Find where the given text appears and provide that cell's center as (x, y) coordinate. 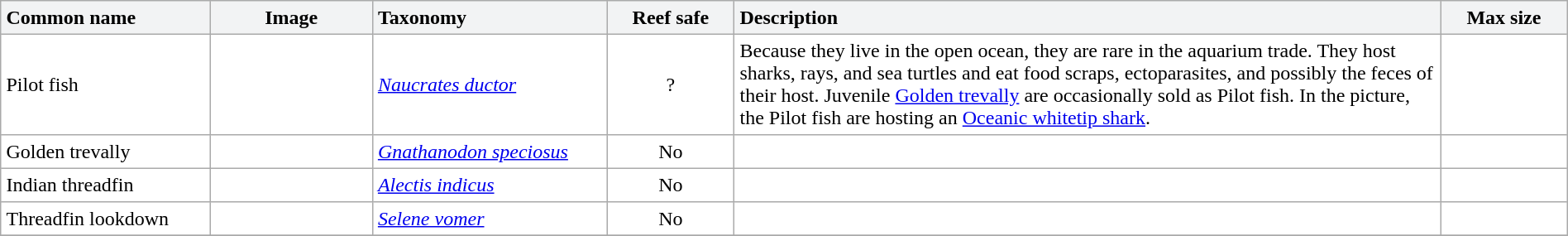
Naucrates ductor (490, 84)
Indian threadfin (106, 185)
Max size (1504, 17)
Pilot fish (106, 84)
Threadfin lookdown (106, 219)
Golden trevally (106, 152)
Selene vomer (490, 219)
? (671, 84)
Common name (106, 17)
Reef safe (671, 17)
Alectis indicus (490, 185)
Gnathanodon speciosus (490, 152)
Image (291, 17)
Taxonomy (490, 17)
Description (1088, 17)
